Return the [X, Y] coordinate for the center point of the cell that contains the specified text.  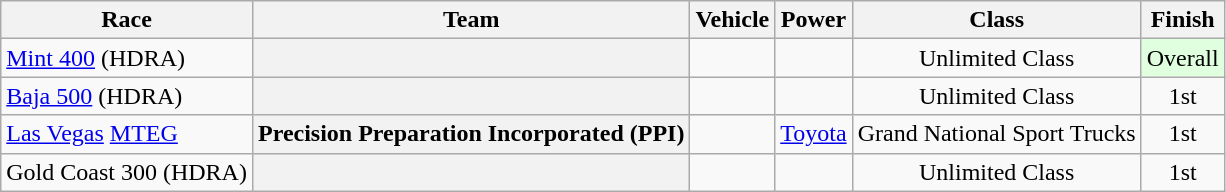
Power [814, 20]
Las Vegas MTEG [127, 134]
Overall [1182, 58]
Vehicle [732, 20]
Precision Preparation Incorporated (PPI) [470, 134]
Grand National Sport Trucks [996, 134]
Team [470, 20]
Mint 400 (HDRA) [127, 58]
Finish [1182, 20]
Race [127, 20]
Gold Coast 300 (HDRA) [127, 172]
Baja 500 (HDRA) [127, 96]
Toyota [814, 134]
Class [996, 20]
